Locate the cell with the specified text and output its (x, y) center coordinate. 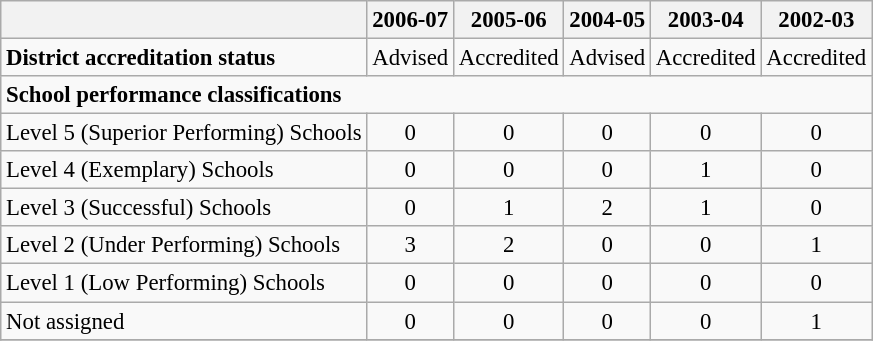
3 (410, 245)
School performance classifications (436, 95)
Level 2 (Under Performing) Schools (184, 245)
2005-06 (508, 20)
2003-04 (706, 20)
Level 1 (Low Performing) Schools (184, 283)
2002-03 (816, 20)
Level 5 (Superior Performing) Schools (184, 133)
2006-07 (410, 20)
Level 3 (Successful) Schools (184, 208)
2004-05 (608, 20)
District accreditation status (184, 58)
Not assigned (184, 321)
Level 4 (Exemplary) Schools (184, 170)
